Provide the [X, Y] coordinate of the cell's center where the given text is located.  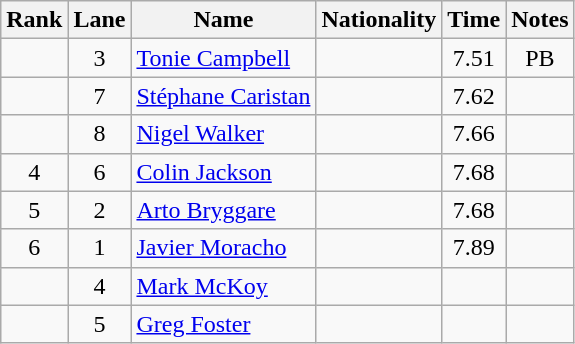
Greg Foster [224, 324]
PB [540, 58]
Colin Jackson [224, 172]
2 [100, 210]
7.51 [474, 58]
Arto Bryggare [224, 210]
Time [474, 20]
1 [100, 248]
Lane [100, 20]
Nigel Walker [224, 134]
7.62 [474, 96]
Notes [540, 20]
7.66 [474, 134]
Rank [34, 20]
Stéphane Caristan [224, 96]
3 [100, 58]
Name [224, 20]
Mark McKoy [224, 286]
8 [100, 134]
Nationality [379, 20]
7 [100, 96]
7.89 [474, 248]
Tonie Campbell [224, 58]
Javier Moracho [224, 248]
